Scan for the cell matching the given text and deliver its (X, Y) coordinate at center. 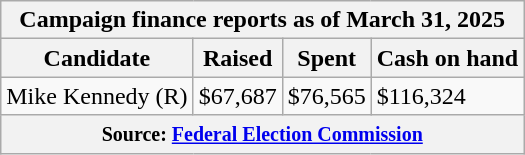
Campaign finance reports as of March 31, 2025 (262, 20)
Candidate (97, 58)
Mike Kennedy (R) (97, 96)
Spent (326, 58)
Cash on hand (447, 58)
$67,687 (238, 96)
Source: Federal Election Commission (262, 134)
$76,565 (326, 96)
Raised (238, 58)
$116,324 (447, 96)
